Determine the [X, Y] coordinate at the center of the cell enclosing the given text.  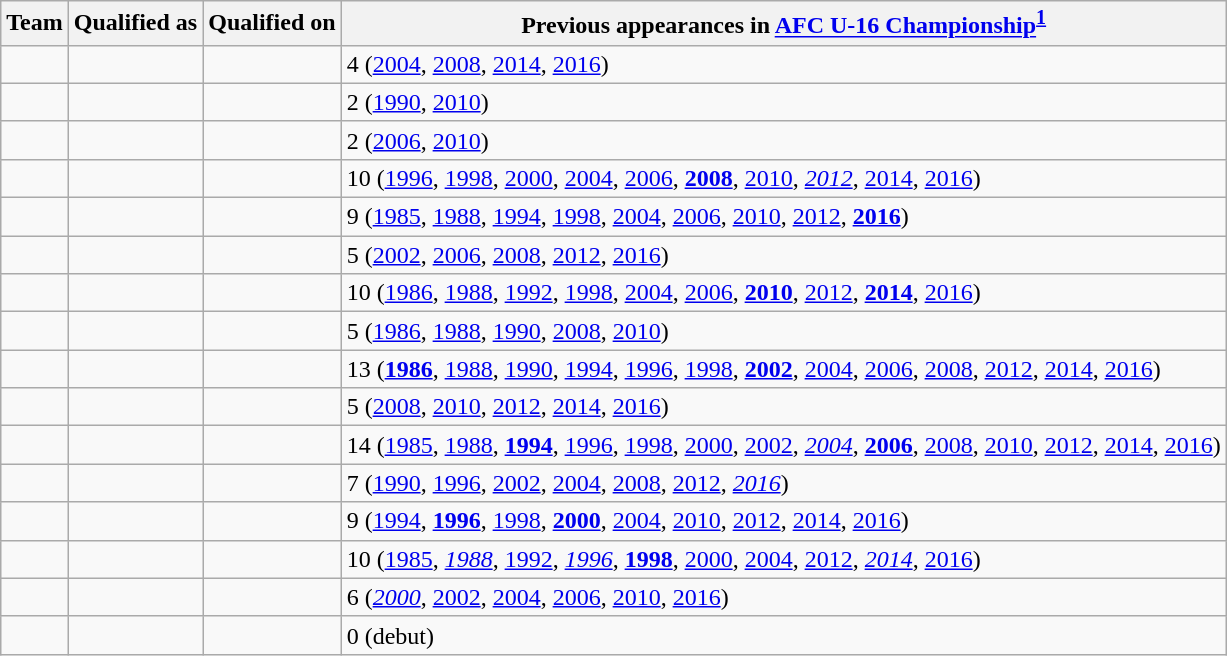
Qualified on [272, 24]
6 (2000, 2002, 2004, 2006, 2010, 2016) [784, 597]
4 (2004, 2008, 2014, 2016) [784, 64]
10 (1986, 1988, 1992, 1998, 2004, 2006, 2010, 2012, 2014, 2016) [784, 293]
5 (1986, 1988, 1990, 2008, 2010) [784, 331]
7 (1990, 1996, 2002, 2004, 2008, 2012, 2016) [784, 483]
2 (1990, 2010) [784, 102]
10 (1985, 1988, 1992, 1996, 1998, 2000, 2004, 2012, 2014, 2016) [784, 559]
0 (debut) [784, 635]
13 (1986, 1988, 1990, 1994, 1996, 1998, 2002, 2004, 2006, 2008, 2012, 2014, 2016) [784, 369]
Team [35, 24]
2 (2006, 2010) [784, 140]
10 (1996, 1998, 2000, 2004, 2006, 2008, 2010, 2012, 2014, 2016) [784, 178]
9 (1985, 1988, 1994, 1998, 2004, 2006, 2010, 2012, 2016) [784, 217]
5 (2008, 2010, 2012, 2014, 2016) [784, 407]
14 (1985, 1988, 1994, 1996, 1998, 2000, 2002, 2004, 2006, 2008, 2010, 2012, 2014, 2016) [784, 445]
Qualified as [135, 24]
5 (2002, 2006, 2008, 2012, 2016) [784, 255]
9 (1994, 1996, 1998, 2000, 2004, 2010, 2012, 2014, 2016) [784, 521]
Previous appearances in AFC U-16 Championship1 [784, 24]
